For the text-containing cell, return its midpoint in [x, y] coordinate format. 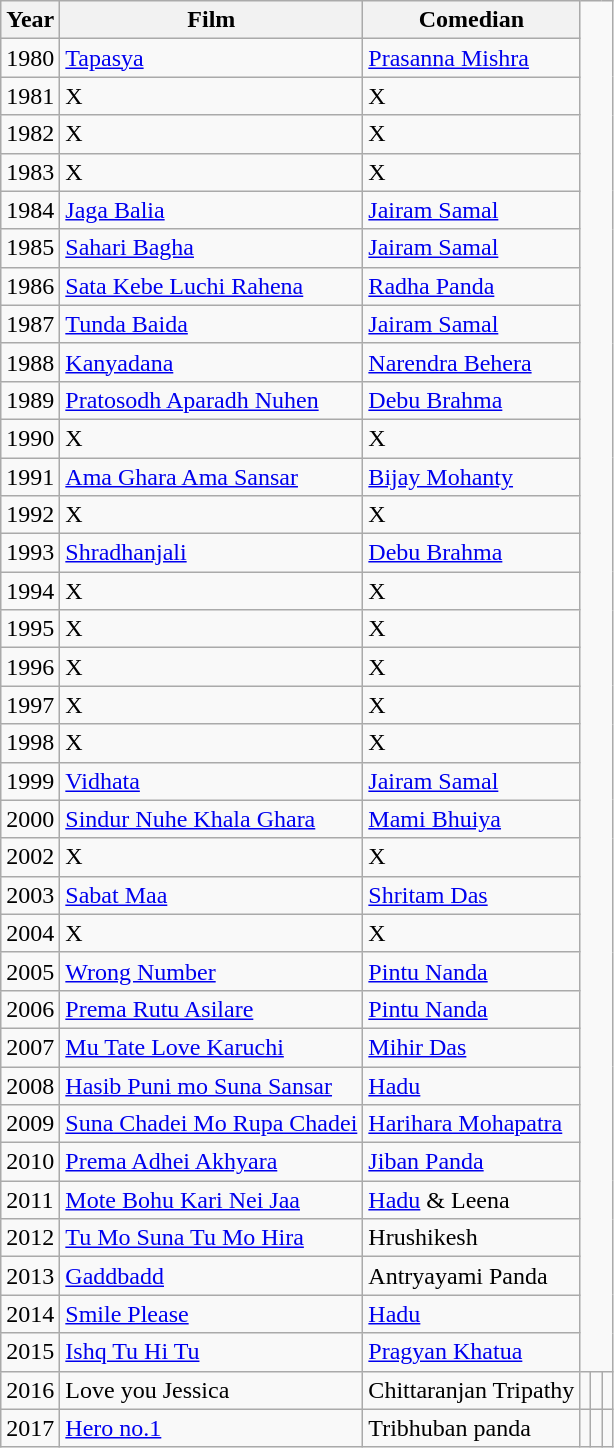
1985 [30, 248]
2013 [30, 1276]
Hrushikesh [472, 1238]
1992 [30, 515]
1989 [30, 400]
1984 [30, 210]
Comedian [472, 20]
Jiban Panda [472, 1162]
Love you Jessica [212, 1390]
2009 [30, 1124]
Hasib Puni mo Suna Sansar [212, 1085]
Antryayami Panda [472, 1276]
1998 [30, 743]
Wrong Number [212, 971]
Chittaranjan Tripathy [472, 1390]
Radha Panda [472, 286]
2007 [30, 1047]
Sata Kebe Luchi Rahena [212, 286]
Mihir Das [472, 1047]
1991 [30, 477]
Hero no.1 [212, 1428]
Tu Mo Suna Tu Mo Hira [212, 1238]
2015 [30, 1352]
Suna Chadei Mo Rupa Chadei [212, 1124]
2004 [30, 933]
Ama Ghara Ama Sansar [212, 477]
1986 [30, 286]
Pragyan Khatua [472, 1352]
Film [212, 20]
Mami Bhuiya [472, 819]
2006 [30, 1009]
2016 [30, 1390]
Ishq Tu Hi Tu [212, 1352]
Tapasya [212, 58]
Prema Adhei Akhyara [212, 1162]
2005 [30, 971]
Sabat Maa [212, 895]
1983 [30, 172]
2014 [30, 1314]
2002 [30, 857]
2000 [30, 819]
Hadu & Leena [472, 1200]
Sahari Bagha [212, 248]
Prasanna Mishra [472, 58]
1994 [30, 591]
Gaddbadd [212, 1276]
1981 [30, 96]
1980 [30, 58]
Jaga Balia [212, 210]
1993 [30, 553]
1987 [30, 324]
1996 [30, 667]
1999 [30, 781]
1982 [30, 134]
Pratosodh Aparadh Nuhen [212, 400]
1995 [30, 629]
Bijay Mohanty [472, 477]
2017 [30, 1428]
Kanyadana [212, 362]
1990 [30, 438]
Harihara Mohapatra [472, 1124]
2012 [30, 1238]
Mu Tate Love Karuchi [212, 1047]
Smile Please [212, 1314]
Prema Rutu Asilare [212, 1009]
2008 [30, 1085]
2003 [30, 895]
Narendra Behera [472, 362]
Shritam Das [472, 895]
Vidhata [212, 781]
2011 [30, 1200]
Tribhuban panda [472, 1428]
1997 [30, 705]
Tunda Baida [212, 324]
Shradhanjali [212, 553]
Year [30, 20]
Mote Bohu Kari Nei Jaa [212, 1200]
2010 [30, 1162]
Sindur Nuhe Khala Ghara [212, 819]
1988 [30, 362]
